Identify which cell holds the provided text, then report its (X, Y) central coordinate. 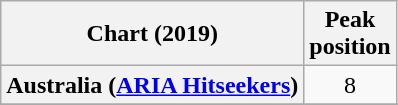
Peakposition (350, 34)
8 (350, 85)
Australia (ARIA Hitseekers) (152, 85)
Chart (2019) (152, 34)
